Search for the cell housing the specified text and yield its (x, y) center coordinate. 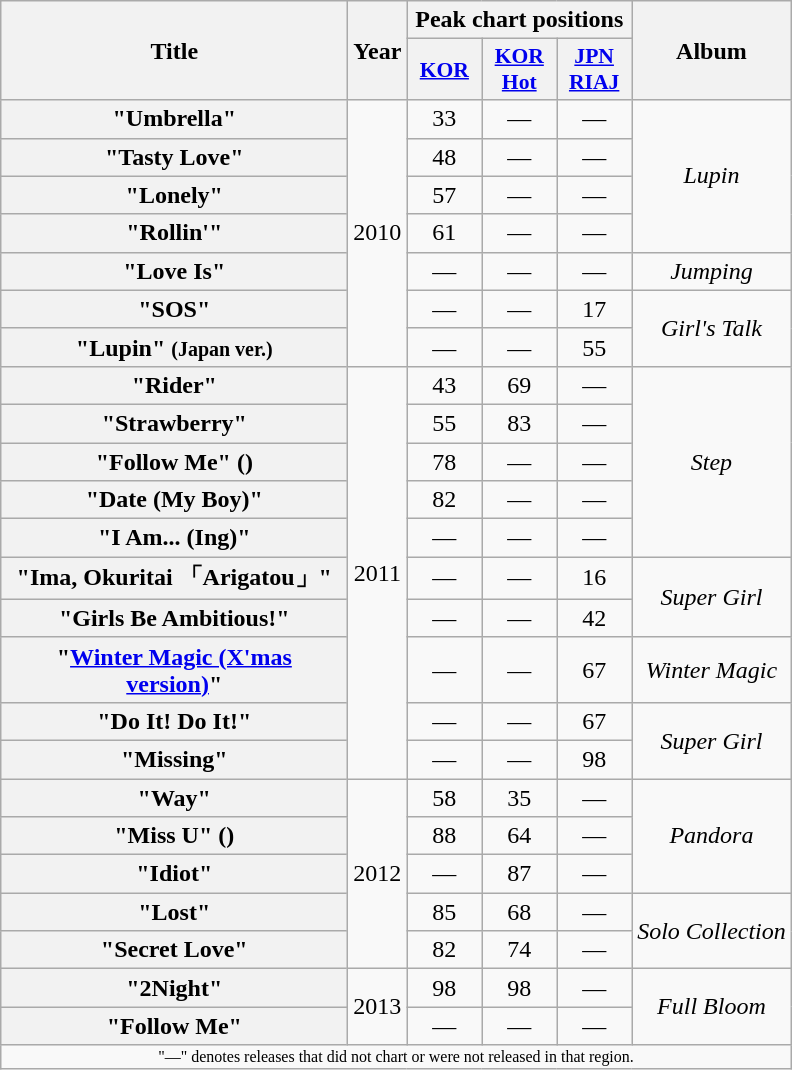
68 (520, 912)
"Secret Love" (174, 950)
"Winter Magic (X'mas version)" (174, 670)
88 (444, 836)
83 (520, 423)
Peak chart positions (520, 20)
Year (378, 50)
Pandora (712, 835)
"I Am... (Ing)" (174, 538)
KORHot (520, 70)
"Follow Me" (174, 1026)
"Date (My Boy)" (174, 500)
Jumping (712, 271)
Winter Magic (712, 670)
Full Bloom (712, 1007)
"Lupin" (Japan ver.) (174, 347)
"Girls Be Ambitious!" (174, 618)
"Love Is" (174, 271)
48 (444, 157)
35 (520, 797)
"Umbrella" (174, 119)
Step (712, 461)
"Lonely" (174, 195)
2010 (378, 233)
64 (520, 836)
Lupin (712, 176)
"Miss U" () (174, 836)
"—" denotes releases that did not chart or were not released in that region. (396, 1057)
87 (520, 874)
74 (520, 950)
"Way" (174, 797)
2013 (378, 1007)
"2Night" (174, 988)
KOR (444, 70)
"Ima, Okuritai 「Arigatou」" (174, 578)
42 (594, 618)
"Idiot" (174, 874)
"Strawberry" (174, 423)
85 (444, 912)
"SOS" (174, 309)
"Rider" (174, 385)
"Do It! Do It!" (174, 721)
"Missing" (174, 759)
61 (444, 233)
58 (444, 797)
Album (712, 50)
16 (594, 578)
Girl's Talk (712, 328)
2012 (378, 873)
"Rollin'" (174, 233)
Solo Collection (712, 931)
69 (520, 385)
"Tasty Love" (174, 157)
78 (444, 461)
17 (594, 309)
2011 (378, 572)
Title (174, 50)
33 (444, 119)
43 (444, 385)
57 (444, 195)
"Follow Me" () (174, 461)
JPNRIAJ (594, 70)
"Lost" (174, 912)
